Return [X, Y] of the center of cell containing provided text 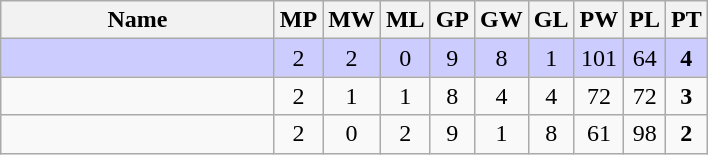
98 [645, 134]
PT [687, 20]
Name [138, 20]
MP [298, 20]
61 [599, 134]
101 [599, 58]
GW [502, 20]
PW [599, 20]
64 [645, 58]
PL [645, 20]
GP [452, 20]
GL [551, 20]
ML [405, 20]
3 [687, 96]
MW [352, 20]
